Detect which cell encompasses the target text, then output its (x, y) center coordinate. 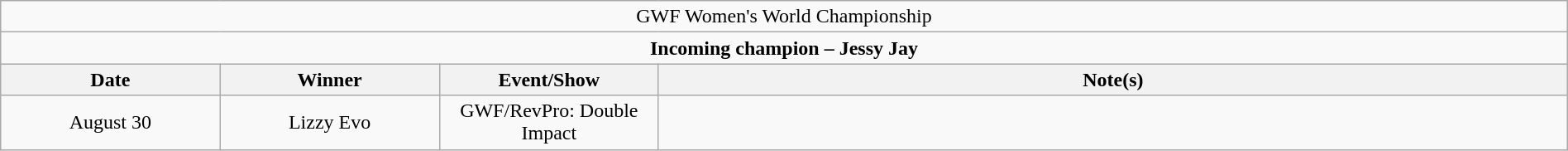
Event/Show (549, 80)
Lizzy Evo (329, 123)
Winner (329, 80)
Incoming champion – Jessy Jay (784, 48)
August 30 (111, 123)
Note(s) (1113, 80)
GWF/RevPro: Double Impact (549, 123)
Date (111, 80)
GWF Women's World Championship (784, 17)
